Find where the given text appears and provide that cell's center as (x, y) coordinate. 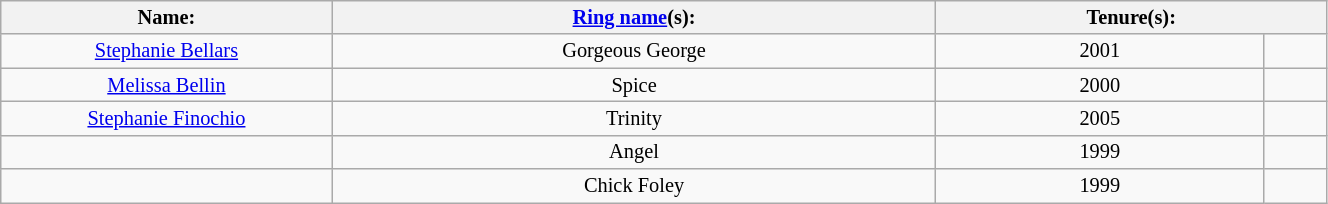
Spice (634, 85)
Stephanie Bellars (166, 51)
Chick Foley (634, 186)
Name: (166, 17)
Tenure(s): (1132, 17)
Trinity (634, 118)
Stephanie Finochio (166, 118)
Ring name(s): (634, 17)
Gorgeous George (634, 51)
2000 (1100, 85)
Melissa Bellin (166, 85)
Angel (634, 152)
2005 (1100, 118)
2001 (1100, 51)
